Extract the (X, Y) coordinate from the center of the cell holding the provided text.  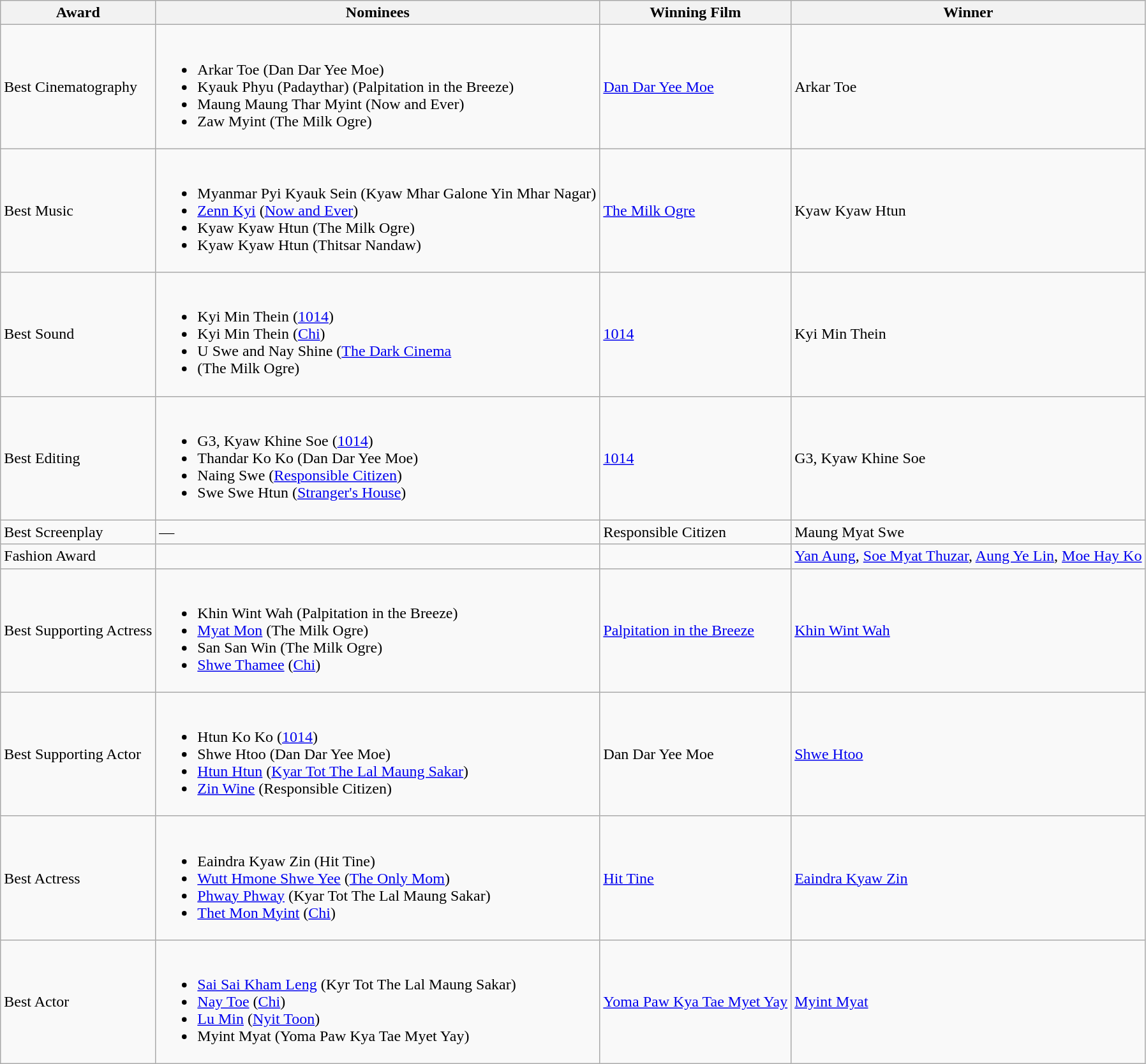
Best Supporting Actress (78, 630)
Kyi Min Thein (1014)Kyi Min Thein (Chi)U Swe and Nay Shine (The Dark Cinema(The Milk Ogre) (378, 334)
Best Screenplay (78, 532)
Palpitation in the Breeze (696, 630)
Eaindra Kyaw Zin (969, 878)
Shwe Htoo (969, 754)
Best Supporting Actor (78, 754)
Maung Myat Swe (969, 532)
Kyaw Kyaw Htun (969, 211)
Best Cinematography (78, 87)
Best Music (78, 211)
Fashion Award (78, 556)
G3, Kyaw Khine Soe (1014)Thandar Ko Ko (Dan Dar Yee Moe)Naing Swe (Responsible Citizen)Swe Swe Htun (Stranger's House) (378, 458)
Winner (969, 13)
Arkar Toe (969, 87)
— (378, 532)
Htun Ko Ko (1014)Shwe Htoo (Dan Dar Yee Moe)Htun Htun (Kyar Tot The Lal Maung Sakar)Zin Wine (Responsible Citizen) (378, 754)
Yoma Paw Kya Tae Myet Yay (696, 1001)
Winning Film (696, 13)
Best Sound (78, 334)
Hit Tine (696, 878)
Arkar Toe (Dan Dar Yee Moe)Kyauk Phyu (Padaythar) (Palpitation in the Breeze)Maung Maung Thar Myint (Now and Ever)Zaw Myint (The Milk Ogre) (378, 87)
Best Actress (78, 878)
Kyi Min Thein (969, 334)
Responsible Citizen (696, 532)
Eaindra Kyaw Zin (Hit Tine)Wutt Hmone Shwe Yee (The Only Mom)Phway Phway (Kyar Tot The Lal Maung Sakar)Thet Mon Myint (Chi) (378, 878)
Best Editing (78, 458)
Yan Aung, Soe Myat Thuzar, Aung Ye Lin, Moe Hay Ko (969, 556)
Best Actor (78, 1001)
Myanmar Pyi Kyauk Sein (Kyaw Mhar Galone Yin Mhar Nagar)Zenn Kyi (Now and Ever)Kyaw Kyaw Htun (The Milk Ogre)Kyaw Kyaw Htun (Thitsar Nandaw) (378, 211)
Myint Myat (969, 1001)
Khin Wint Wah (Palpitation in the Breeze)Myat Mon (The Milk Ogre)San San Win (The Milk Ogre)Shwe Thamee (Chi) (378, 630)
The Milk Ogre (696, 211)
Sai Sai Kham Leng (Kyr Tot The Lal Maung Sakar)Nay Toe (Chi)Lu Min (Nyit Toon)Myint Myat (Yoma Paw Kya Tae Myet Yay) (378, 1001)
Award (78, 13)
Nominees (378, 13)
Khin Wint Wah (969, 630)
G3, Kyaw Khine Soe (969, 458)
